Find where the given text appears and provide that cell's center as (x, y) coordinate. 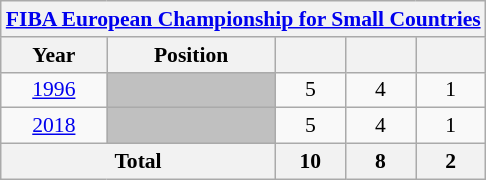
Position (191, 55)
10 (310, 162)
Year (54, 55)
2018 (54, 126)
Total (138, 162)
8 (380, 162)
1996 (54, 90)
2 (451, 162)
FIBA European Championship for Small Countries (244, 19)
